Extract the (X, Y) coordinate from the center of the cell holding the provided text.  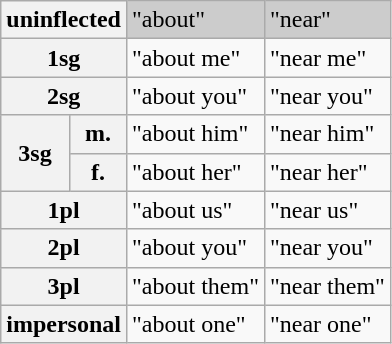
"near him" (327, 134)
m. (98, 134)
2sg (64, 96)
3pl (64, 286)
"about them" (195, 286)
3sg (36, 153)
"about us" (195, 210)
"near her" (327, 172)
1pl (64, 210)
"about me" (195, 58)
impersonal (64, 324)
uninflected (64, 20)
"about her" (195, 172)
1sg (64, 58)
"near me" (327, 58)
"about him" (195, 134)
2pl (64, 248)
"near one" (327, 324)
f. (98, 172)
"near them" (327, 286)
"about one" (195, 324)
"near us" (327, 210)
"near" (327, 20)
"about" (195, 20)
